From the cell containing the given text, extract its center point as [X, Y] coordinate. 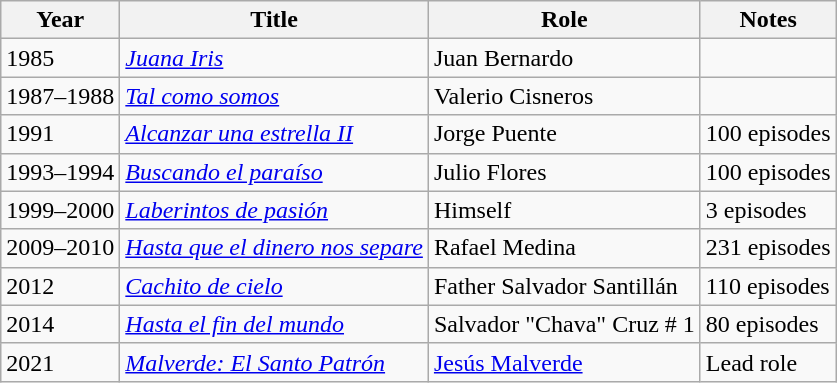
Jorge Puente [564, 134]
Buscando el paraíso [274, 172]
231 episodes [768, 248]
2009–2010 [60, 248]
Malverde: El Santo Patrón [274, 362]
Role [564, 20]
Alcanzar una estrella II [274, 134]
Valerio Cisneros [564, 96]
Juana Iris [274, 58]
2021 [60, 362]
Cachito de cielo [274, 286]
1999–2000 [60, 210]
1987–1988 [60, 96]
110 episodes [768, 286]
Notes [768, 20]
Julio Flores [564, 172]
1993–1994 [60, 172]
Rafael Medina [564, 248]
1985 [60, 58]
3 episodes [768, 210]
Hasta que el dinero nos separe [274, 248]
Laberintos de pasión [274, 210]
Year [60, 20]
Tal como somos [274, 96]
2014 [60, 324]
Hasta el fin del mundo [274, 324]
Jesús Malverde [564, 362]
Salvador "Chava" Cruz # 1 [564, 324]
Lead role [768, 362]
80 episodes [768, 324]
Himself [564, 210]
Juan Bernardo [564, 58]
Father Salvador Santillán [564, 286]
2012 [60, 286]
1991 [60, 134]
Title [274, 20]
